Pinpoint the cell where the given text exists, returning its (X, Y) midpoint coordinate. 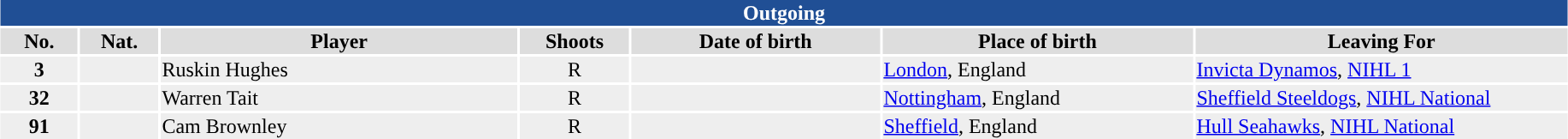
No. (39, 41)
Outgoing (783, 13)
Place of birth (1038, 41)
3 (39, 69)
Date of birth (755, 41)
Leaving For (1382, 41)
Player (339, 41)
Nottingham, England (1038, 98)
32 (39, 98)
Warren Tait (339, 98)
91 (39, 126)
Hull Seahawks, NIHL National (1382, 126)
Ruskin Hughes (339, 69)
Nat. (120, 41)
Sheffield Steeldogs, NIHL National (1382, 98)
Sheffield, England (1038, 126)
London, England (1038, 69)
Invicta Dynamos, NIHL 1 (1382, 69)
Cam Brownley (339, 126)
Shoots (575, 41)
